Extract the [x, y] coordinate from the center of the cell holding the provided text.  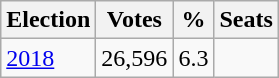
6.3 [194, 58]
26,596 [134, 58]
2018 [48, 58]
Votes [134, 20]
% [194, 20]
Election [48, 20]
Seats [246, 20]
